Find where the given text appears and provide that cell's center as (x, y) coordinate. 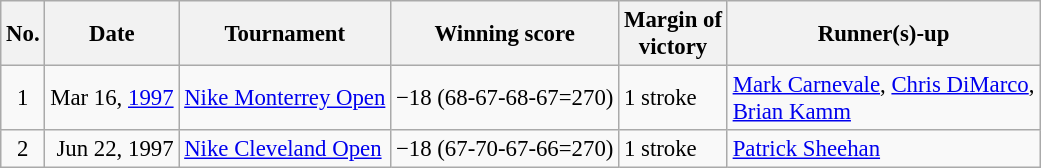
Margin ofvictory (674, 34)
2 (23, 149)
Winning score (505, 34)
Nike Monterrey Open (285, 98)
−18 (67-70-67-66=270) (505, 149)
Patrick Sheehan (883, 149)
Runner(s)-up (883, 34)
Mark Carnevale, Chris DiMarco, Brian Kamm (883, 98)
Jun 22, 1997 (112, 149)
1 (23, 98)
Nike Cleveland Open (285, 149)
No. (23, 34)
Mar 16, 1997 (112, 98)
Tournament (285, 34)
Date (112, 34)
−18 (68-67-68-67=270) (505, 98)
